Return the [x, y] coordinate for the center point of the cell that contains the specified text.  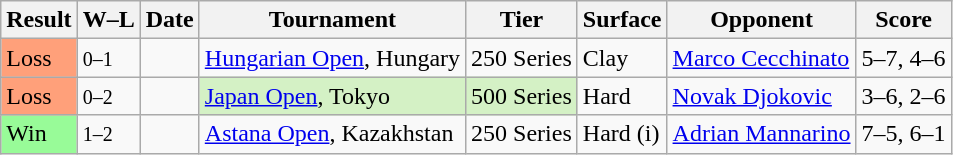
Opponent [762, 20]
Astana Open, Kazakhstan [332, 134]
Hard (i) [622, 134]
Score [904, 20]
Surface [622, 20]
Win [39, 134]
Novak Djokovic [762, 96]
5–7, 4–6 [904, 58]
Japan Open, Tokyo [332, 96]
Tier [522, 20]
3–6, 2–6 [904, 96]
1–2 [108, 134]
7–5, 6–1 [904, 134]
500 Series [522, 96]
Date [170, 20]
Clay [622, 58]
0–2 [108, 96]
Hard [622, 96]
Result [39, 20]
W–L [108, 20]
Adrian Mannarino [762, 134]
Hungarian Open, Hungary [332, 58]
Tournament [332, 20]
Marco Cecchinato [762, 58]
0–1 [108, 58]
